Find where the given text appears and provide that cell's center as (X, Y) coordinate. 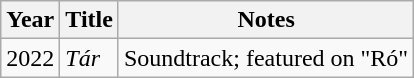
Tár (90, 58)
Notes (266, 20)
2022 (30, 58)
Title (90, 20)
Year (30, 20)
Soundtrack; featured on "Ró" (266, 58)
